Scan for the cell matching the given text and deliver its [X, Y] coordinate at center. 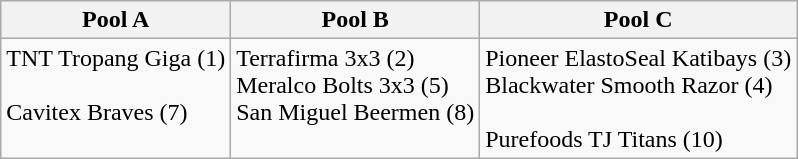
Pioneer ElastoSeal Katibays (3) Blackwater Smooth Razor (4) Purefoods TJ Titans (10) [638, 98]
Terrafirma 3x3 (2) Meralco Bolts 3x3 (5) San Miguel Beermen (8) [356, 98]
Pool C [638, 20]
Pool B [356, 20]
Pool A [116, 20]
TNT Tropang Giga (1) Cavitex Braves (7) [116, 98]
